For the text-containing cell, return its midpoint in [X, Y] coordinate format. 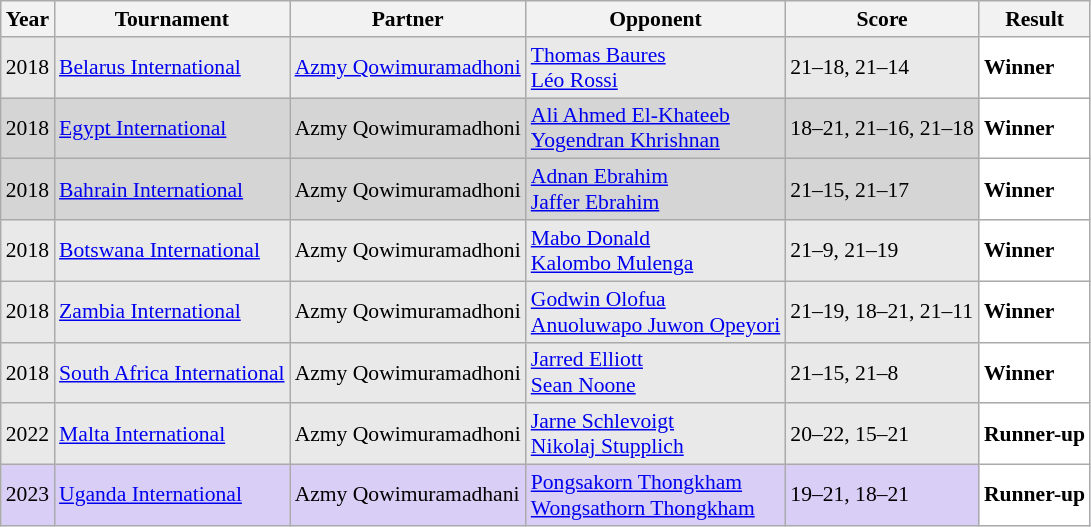
Partner [408, 19]
Mabo Donald Kalombo Mulenga [656, 250]
Bahrain International [172, 190]
Botswana International [172, 250]
2022 [28, 434]
Thomas Baures Léo Rossi [656, 68]
Azmy Qowimuramadhani [408, 496]
21–18, 21–14 [882, 68]
20–22, 15–21 [882, 434]
Ali Ahmed El-Khateeb Yogendran Khrishnan [656, 128]
Jarne Schlevoigt Nikolaj Stupplich [656, 434]
Zambia International [172, 312]
2023 [28, 496]
Adnan Ebrahim Jaffer Ebrahim [656, 190]
Belarus International [172, 68]
Score [882, 19]
Year [28, 19]
Uganda International [172, 496]
Egypt International [172, 128]
Jarred Elliott Sean Noone [656, 372]
Opponent [656, 19]
South Africa International [172, 372]
Pongsakorn Thongkham Wongsathorn Thongkham [656, 496]
21–9, 21–19 [882, 250]
18–21, 21–16, 21–18 [882, 128]
21–15, 21–8 [882, 372]
Result [1034, 19]
Malta International [172, 434]
19–21, 18–21 [882, 496]
21–15, 21–17 [882, 190]
Tournament [172, 19]
21–19, 18–21, 21–11 [882, 312]
Godwin Olofua Anuoluwapo Juwon Opeyori [656, 312]
